Return the (x, y) coordinate for the center point of the cell that contains the specified text.  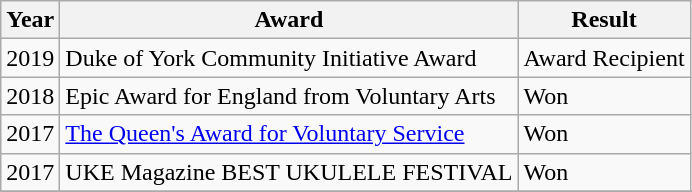
Result (604, 20)
UKE Magazine BEST UKULELE FESTIVAL (289, 172)
Epic Award for England from Voluntary Arts (289, 96)
Year (30, 20)
Duke of York Community Initiative Award (289, 58)
Award Recipient (604, 58)
The Queen's Award for Voluntary Service (289, 134)
Award (289, 20)
2018 (30, 96)
2019 (30, 58)
